Identify which cell holds the provided text, then report its [X, Y] central coordinate. 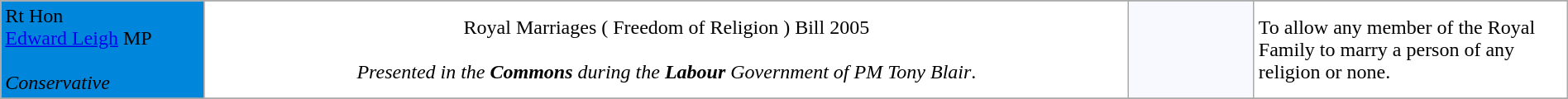
Royal Marriages ( Freedom of Religion ) Bill 2005Presented in the Commons during the Labour Government of PM Tony Blair. [667, 49]
Rt HonEdward Leigh MPConservative [103, 49]
To allow any member of the Royal Family to marry a person of any religion or none. [1411, 49]
